Provide the [X, Y] coordinate of the cell's center where the given text is located.  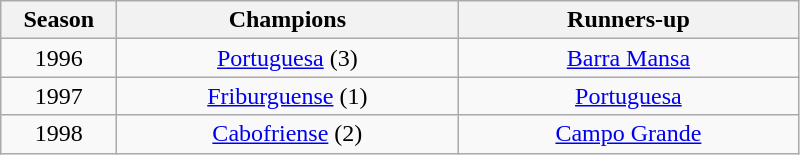
Portuguesa (3) [288, 58]
1996 [59, 58]
Runners-up [628, 20]
Barra Mansa [628, 58]
Champions [288, 20]
Cabofriense (2) [288, 134]
Season [59, 20]
1998 [59, 134]
Friburguense (1) [288, 96]
Campo Grande [628, 134]
Portuguesa [628, 96]
1997 [59, 96]
